Capture the cell that displays the provided text and extract its (x, y) central coordinate. 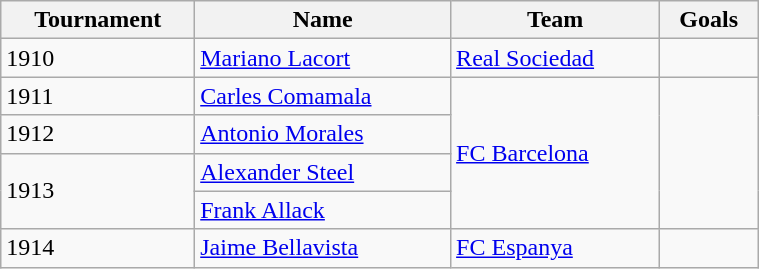
Name (323, 20)
FC Barcelona (556, 153)
Real Sociedad (556, 58)
1912 (98, 134)
Alexander Steel (323, 172)
1911 (98, 96)
1910 (98, 58)
Team (556, 20)
Jaime Bellavista (323, 248)
Tournament (98, 20)
Goals (709, 20)
Frank Allack (323, 210)
1913 (98, 191)
1914 (98, 248)
FC Espanya (556, 248)
Mariano Lacort (323, 58)
Antonio Morales (323, 134)
Carles Comamala (323, 96)
